Locate the cell with the specified text and output its (X, Y) center coordinate. 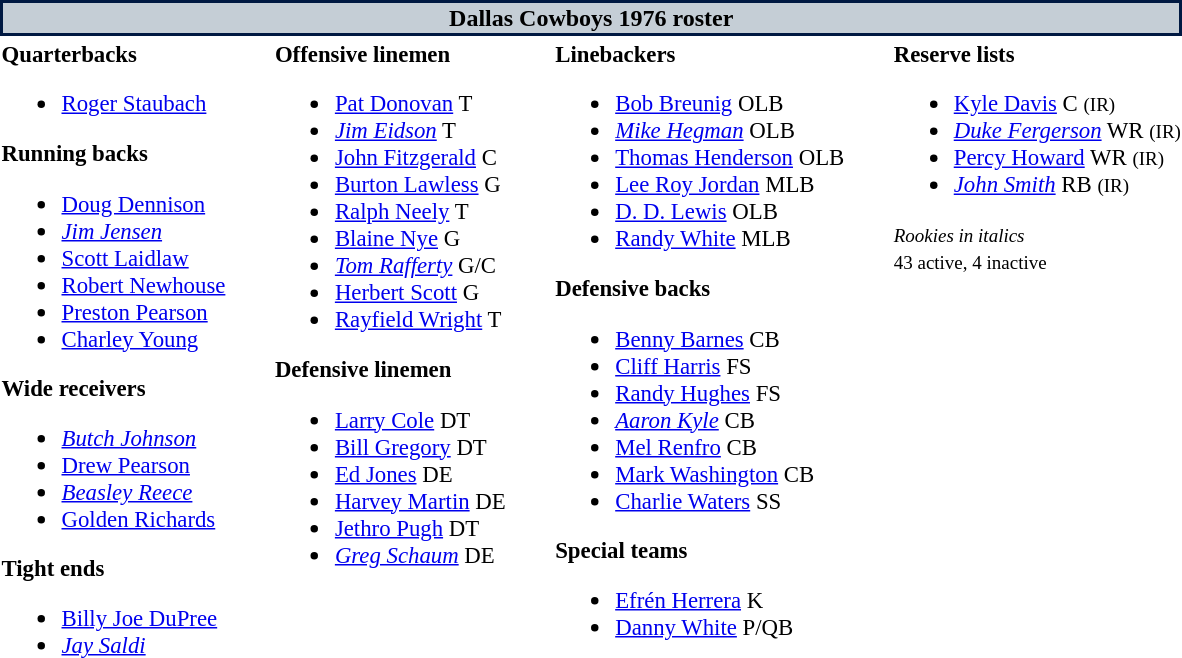
Dallas Cowboys 1976 roster (591, 18)
